Scan for the cell matching the given text and deliver its (X, Y) coordinate at center. 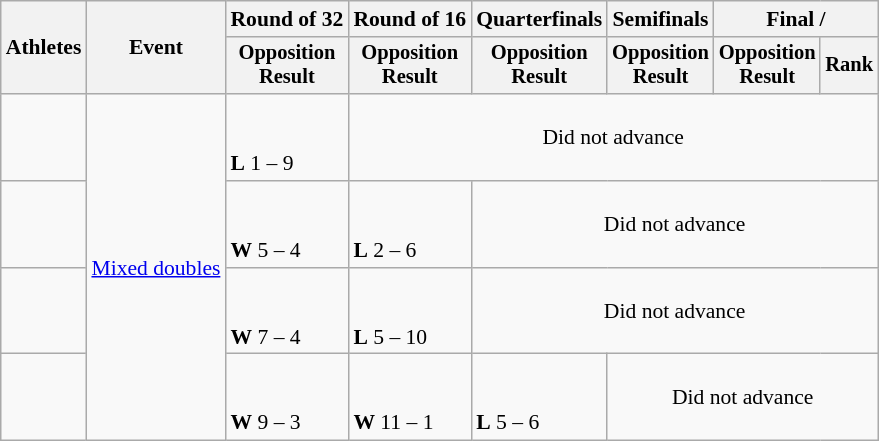
Quarterfinals (539, 19)
L 1 – 9 (286, 138)
Round of 16 (410, 19)
Rank (849, 66)
Semifinals (660, 19)
Mixed doubles (156, 267)
W 7 – 4 (286, 312)
L 2 – 6 (410, 224)
Event (156, 48)
Final / (796, 19)
L 5 – 6 (539, 398)
Round of 32 (286, 19)
W 9 – 3 (286, 398)
W 5 – 4 (286, 224)
W 11 – 1 (410, 398)
L 5 – 10 (410, 312)
Athletes (44, 48)
